Search for the cell housing the specified text and yield its [X, Y] center coordinate. 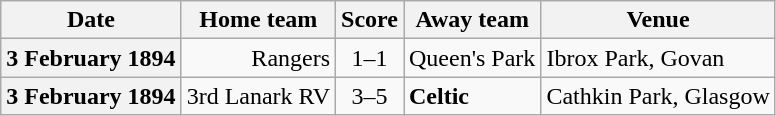
3–5 [370, 96]
Score [370, 20]
Cathkin Park, Glasgow [658, 96]
Venue [658, 20]
Date [91, 20]
1–1 [370, 58]
Ibrox Park, Govan [658, 58]
3rd Lanark RV [258, 96]
Queen's Park [472, 58]
Home team [258, 20]
Rangers [258, 58]
Celtic [472, 96]
Away team [472, 20]
